From the cell containing the given text, extract its center point as (X, Y) coordinate. 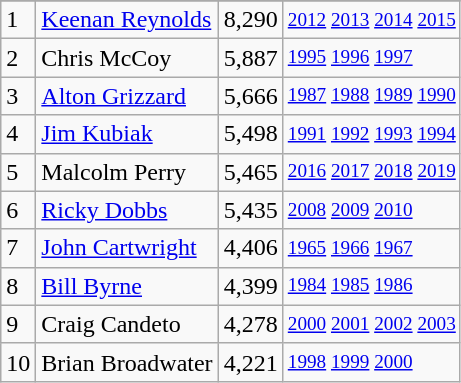
5,887 (250, 58)
Brian Broadwater (127, 362)
1995 1996 1997 (372, 58)
1965 1966 1967 (372, 248)
Alton Grizzard (127, 96)
5,498 (250, 134)
2016 2017 2018 2019 (372, 172)
4 (18, 134)
7 (18, 248)
5,666 (250, 96)
4,278 (250, 324)
Malcolm Perry (127, 172)
Bill Byrne (127, 286)
9 (18, 324)
4,399 (250, 286)
2000 2001 2002 2003 (372, 324)
10 (18, 362)
Chris McCoy (127, 58)
5,435 (250, 210)
1987 1988 1989 1990 (372, 96)
2012 2013 2014 2015 (372, 20)
2 (18, 58)
Craig Candeto (127, 324)
1998 1999 2000 (372, 362)
1991 1992 1993 1994 (372, 134)
4,406 (250, 248)
3 (18, 96)
8,290 (250, 20)
2008 2009 2010 (372, 210)
5 (18, 172)
Ricky Dobbs (127, 210)
Keenan Reynolds (127, 20)
1 (18, 20)
8 (18, 286)
John Cartwright (127, 248)
1984 1985 1986 (372, 286)
5,465 (250, 172)
4,221 (250, 362)
6 (18, 210)
Jim Kubiak (127, 134)
